Pinpoint the cell where the given text exists, returning its (x, y) midpoint coordinate. 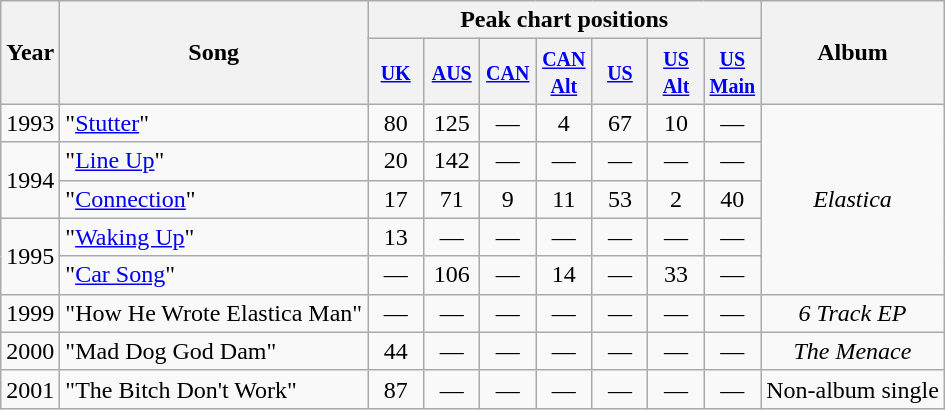
9 (508, 199)
"Stutter" (214, 123)
125 (452, 123)
US (620, 72)
Non-album single (853, 389)
US Alt (676, 72)
17 (396, 199)
53 (620, 199)
67 (620, 123)
11 (564, 199)
"How He Wrote Elastica Man" (214, 313)
14 (564, 275)
1993 (30, 123)
CANAlt (564, 72)
CAN (508, 72)
2 (676, 199)
1999 (30, 313)
6 Track EP (853, 313)
1995 (30, 256)
2001 (30, 389)
AUS (452, 72)
44 (396, 351)
"The Bitch Don't Work" (214, 389)
"Car Song" (214, 275)
"Mad Dog God Dam" (214, 351)
80 (396, 123)
UK (396, 72)
2000 (30, 351)
10 (676, 123)
142 (452, 161)
40 (732, 199)
87 (396, 389)
"Line Up" (214, 161)
Song (214, 52)
Year (30, 52)
71 (452, 199)
US Main (732, 72)
The Menace (853, 351)
Peak chart positions (564, 20)
33 (676, 275)
13 (396, 237)
"Connection" (214, 199)
20 (396, 161)
Album (853, 52)
4 (564, 123)
"Waking Up" (214, 237)
Elastica (853, 199)
106 (452, 275)
1994 (30, 180)
